Return (X, Y) of the center of cell containing provided text 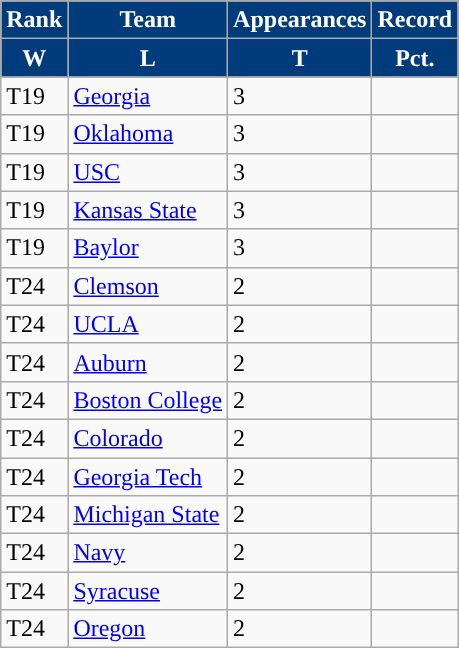
Syracuse (148, 591)
Baylor (148, 248)
Boston College (148, 400)
Appearances (300, 20)
W (34, 58)
Auburn (148, 362)
Oregon (148, 629)
Kansas State (148, 210)
UCLA (148, 324)
Colorado (148, 438)
L (148, 58)
Team (148, 20)
USC (148, 172)
T (300, 58)
Record (415, 20)
Clemson (148, 286)
Rank (34, 20)
Georgia (148, 96)
Pct. (415, 58)
Michigan State (148, 515)
Navy (148, 553)
Georgia Tech (148, 477)
Oklahoma (148, 134)
